Return the [X, Y] coordinate for the center point of the cell that contains the specified text.  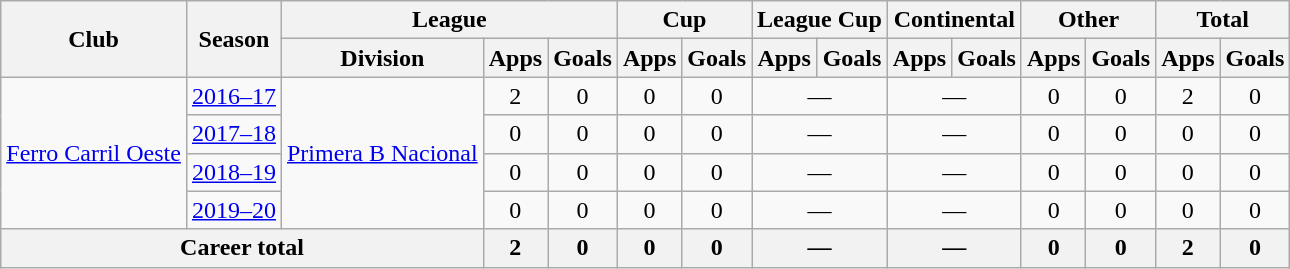
Career total [242, 248]
Ferro Carril Oeste [94, 153]
Other [1088, 20]
Cup [684, 20]
Primera B Nacional [382, 153]
Total [1223, 20]
2016–17 [234, 96]
2018–19 [234, 172]
2017–18 [234, 134]
Season [234, 39]
Division [382, 58]
2019–20 [234, 210]
Continental [954, 20]
Club [94, 39]
League Cup [820, 20]
League [449, 20]
